Return the [x, y] coordinate for the center point of the cell that contains the specified text.  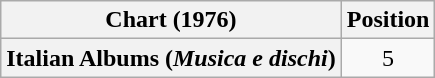
5 [388, 58]
Chart (1976) [171, 20]
Italian Albums (Musica e dischi) [171, 58]
Position [388, 20]
